Return the (X, Y) coordinate for the center point of the cell that contains the specified text.  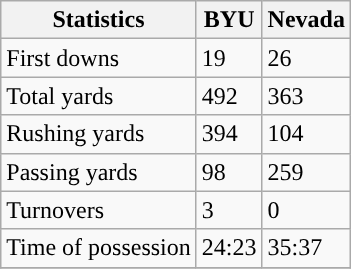
0 (306, 210)
Statistics (99, 20)
BYU (229, 20)
35:37 (306, 248)
Passing yards (99, 172)
Rushing yards (99, 134)
104 (306, 134)
26 (306, 58)
492 (229, 96)
Nevada (306, 20)
3 (229, 210)
259 (306, 172)
98 (229, 172)
Total yards (99, 96)
24:23 (229, 248)
First downs (99, 58)
Time of possession (99, 248)
19 (229, 58)
394 (229, 134)
363 (306, 96)
Turnovers (99, 210)
